Pinpoint the cell where the given text exists, returning its (X, Y) midpoint coordinate. 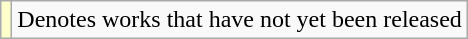
Denotes works that have not yet been released (240, 20)
